Return [x, y] of the center of cell containing provided text 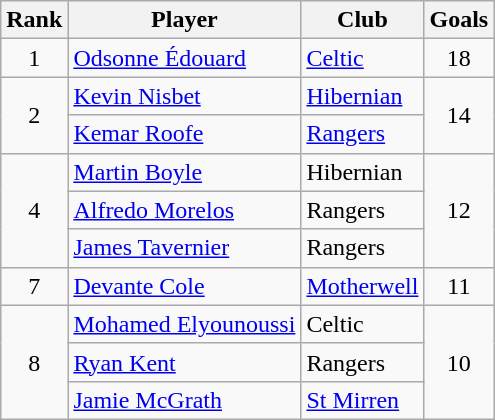
10 [459, 362]
7 [34, 286]
12 [459, 210]
St Mirren [362, 400]
Ryan Kent [184, 362]
Rank [34, 20]
2 [34, 115]
18 [459, 58]
14 [459, 115]
Alfredo Morelos [184, 210]
8 [34, 362]
Goals [459, 20]
Mohamed Elyounoussi [184, 324]
11 [459, 286]
Martin Boyle [184, 172]
Devante Cole [184, 286]
Odsonne Édouard [184, 58]
1 [34, 58]
4 [34, 210]
Kemar Roofe [184, 134]
Motherwell [362, 286]
Player [184, 20]
Club [362, 20]
James Tavernier [184, 248]
Kevin Nisbet [184, 96]
Jamie McGrath [184, 400]
